For the text-containing cell, return its midpoint in [x, y] coordinate format. 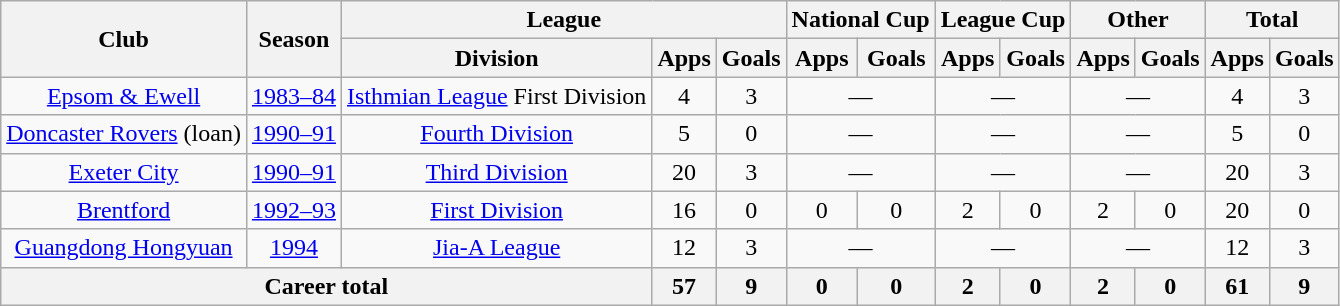
1983–84 [294, 96]
Third Division [496, 172]
Career total [326, 286]
16 [684, 210]
League Cup [1003, 20]
League [564, 20]
57 [684, 286]
Total [1272, 20]
Other [1138, 20]
National Cup [860, 20]
61 [1237, 286]
Brentford [124, 210]
Guangdong Hongyuan [124, 248]
1994 [294, 248]
Doncaster Rovers (loan) [124, 134]
Exeter City [124, 172]
Season [294, 39]
First Division [496, 210]
Isthmian League First Division [496, 96]
Epsom & Ewell [124, 96]
1992–93 [294, 210]
Division [496, 58]
Fourth Division [496, 134]
Jia-A League [496, 248]
Club [124, 39]
